Capture the cell that displays the provided text and extract its (x, y) central coordinate. 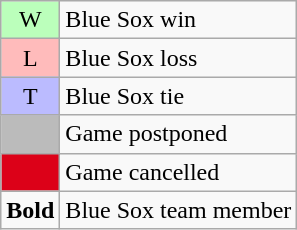
Blue Sox tie (178, 96)
Game cancelled (178, 172)
Bold (30, 210)
Blue Sox win (178, 20)
W (30, 20)
L (30, 58)
T (30, 96)
Game postponed (178, 134)
Blue Sox team member (178, 210)
Blue Sox loss (178, 58)
